Return the (X, Y) coordinate for the center point of the cell that contains the specified text.  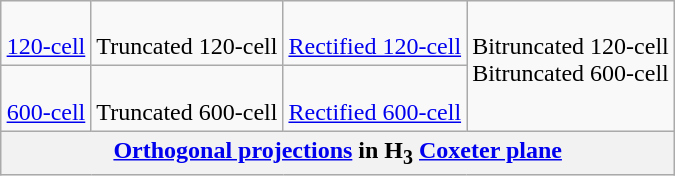
Rectified 600-cell (375, 98)
120-cell (46, 34)
Rectified 120-cell (375, 34)
Truncated 120-cell (187, 34)
Orthogonal projections in H3 Coxeter plane (338, 153)
Bitruncated 120-cellBitruncated 600-cell (571, 66)
600-cell (46, 98)
Truncated 600-cell (187, 98)
